Return the [X, Y] coordinate for the center point of the cell that contains the specified text.  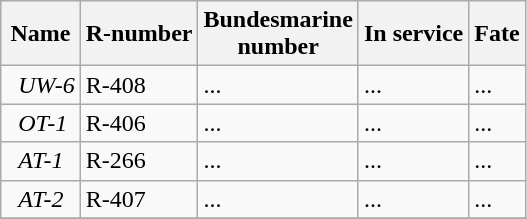
R-406 [139, 123]
Fate [497, 34]
Bundesmarine number [278, 34]
R-number [139, 34]
R-407 [139, 199]
OT-1 [41, 123]
R-266 [139, 161]
R-408 [139, 85]
AT-1 [41, 161]
AT-2 [41, 199]
In service [413, 34]
Name [41, 34]
UW-6 [41, 85]
